Scan for the cell matching the given text and deliver its [x, y] coordinate at center. 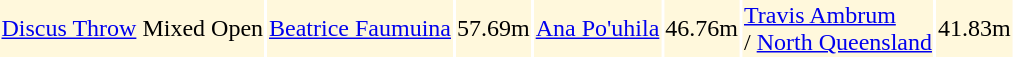
Ana Po'uhila [598, 28]
Beatrice Faumuina [360, 28]
Travis Ambrum / North Queensland [838, 28]
57.69m [493, 28]
46.76m [702, 28]
41.83m [974, 28]
Discus Throw Mixed Open [132, 28]
